Locate the cell with the specified text and output its [X, Y] center coordinate. 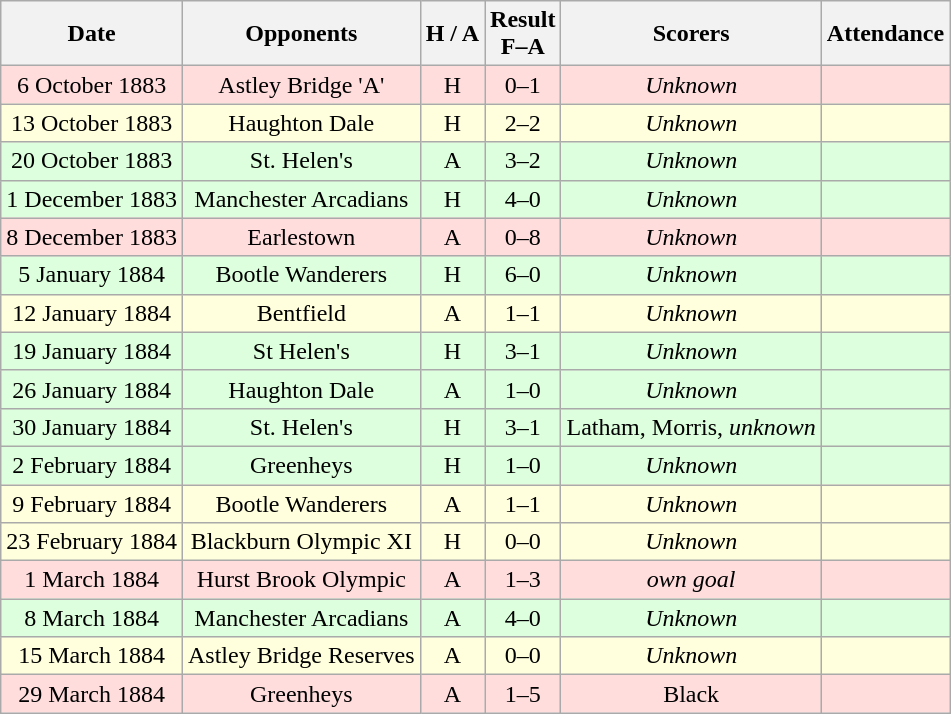
H / A [452, 34]
0–8 [523, 237]
1–5 [523, 694]
20 October 1883 [92, 161]
5 January 1884 [92, 275]
1–3 [523, 580]
2 February 1884 [92, 465]
19 January 1884 [92, 351]
Bentfield [301, 313]
Astley Bridge 'A' [301, 85]
own goal [691, 580]
30 January 1884 [92, 427]
Date [92, 34]
12 January 1884 [92, 313]
Attendance [885, 34]
8 March 1884 [92, 618]
29 March 1884 [92, 694]
St Helen's [301, 351]
23 February 1884 [92, 542]
Hurst Brook Olympic [301, 580]
Latham, Morris, unknown [691, 427]
6–0 [523, 275]
Opponents [301, 34]
Black [691, 694]
15 March 1884 [92, 656]
0–1 [523, 85]
Blackburn Olympic XI [301, 542]
ResultF–A [523, 34]
3–2 [523, 161]
1 March 1884 [92, 580]
2–2 [523, 123]
Earlestown [301, 237]
1 December 1883 [92, 199]
26 January 1884 [92, 389]
Astley Bridge Reserves [301, 656]
6 October 1883 [92, 85]
8 December 1883 [92, 237]
9 February 1884 [92, 503]
13 October 1883 [92, 123]
Scorers [691, 34]
